Detect which cell encompasses the target text, then output its [X, Y] center coordinate. 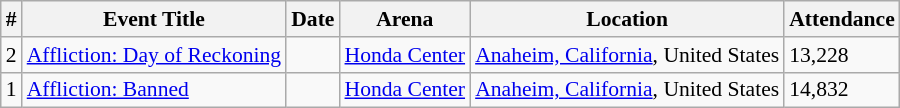
13,228 [842, 55]
2 [12, 55]
Date [312, 19]
14,832 [842, 90]
Event Title [154, 19]
Location [627, 19]
# [12, 19]
Arena [404, 19]
Attendance [842, 19]
1 [12, 90]
Affliction: Banned [154, 90]
Affliction: Day of Reckoning [154, 55]
